Identify which cell holds the provided text, then report its [x, y] central coordinate. 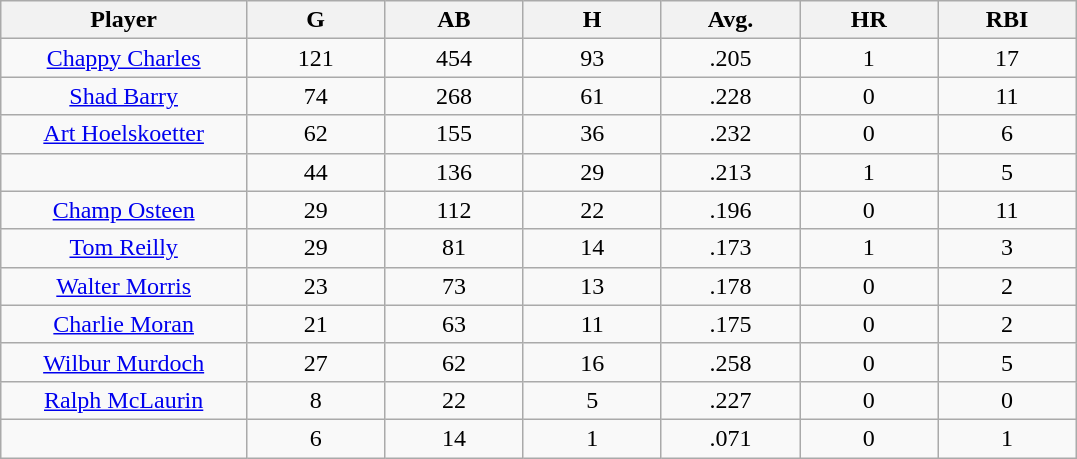
.205 [730, 58]
Chappy Charles [124, 58]
.227 [730, 400]
81 [454, 248]
H [592, 20]
.173 [730, 248]
454 [454, 58]
155 [454, 134]
21 [316, 324]
.196 [730, 210]
.228 [730, 96]
3 [1007, 248]
73 [454, 286]
.071 [730, 438]
Tom Reilly [124, 248]
Walter Morris [124, 286]
.232 [730, 134]
93 [592, 58]
36 [592, 134]
HR [869, 20]
112 [454, 210]
63 [454, 324]
136 [454, 172]
13 [592, 286]
Charlie Moran [124, 324]
.213 [730, 172]
44 [316, 172]
RBI [1007, 20]
Wilbur Murdoch [124, 362]
121 [316, 58]
268 [454, 96]
Ralph McLaurin [124, 400]
.175 [730, 324]
61 [592, 96]
.178 [730, 286]
Champ Osteen [124, 210]
8 [316, 400]
27 [316, 362]
17 [1007, 58]
Avg. [730, 20]
Shad Barry [124, 96]
16 [592, 362]
Art Hoelskoetter [124, 134]
23 [316, 286]
G [316, 20]
Player [124, 20]
AB [454, 20]
74 [316, 96]
.258 [730, 362]
